Output the [x, y] coordinate of the center of the cell containing the given text.  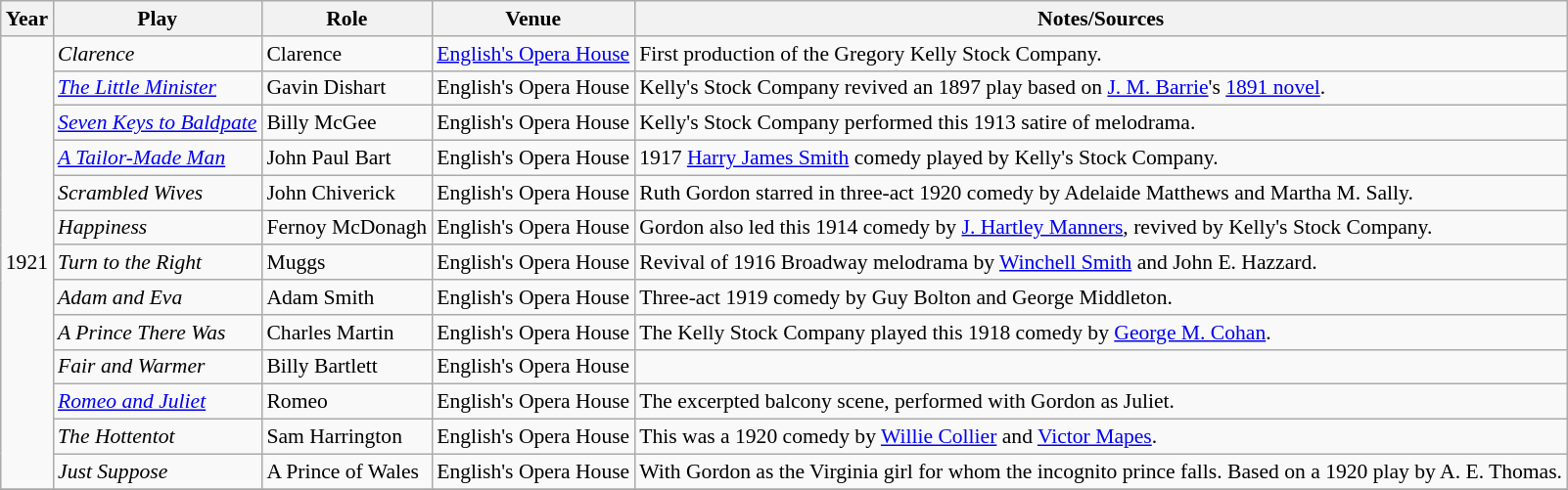
The excerpted balcony scene, performed with Gordon as Juliet. [1100, 402]
Year [27, 19]
The Little Minister [157, 88]
Notes/Sources [1100, 19]
Ruth Gordon starred in three-act 1920 comedy by Adelaide Matthews and Martha M. Sally. [1100, 193]
Kelly's Stock Company revived an 1897 play based on J. M. Barrie's 1891 novel. [1100, 88]
Adam Smith [346, 297]
A Tailor-Made Man [157, 158]
Gordon also led this 1914 comedy by J. Hartley Manners, revived by Kelly's Stock Company. [1100, 228]
Fair and Warmer [157, 367]
With Gordon as the Virginia girl for whom the incognito prince falls. Based on a 1920 play by A. E. Thomas. [1100, 471]
Romeo and Juliet [157, 402]
Billy Bartlett [346, 367]
Charles Martin [346, 333]
Revival of 1916 Broadway melodrama by Winchell Smith and John E. Hazzard. [1100, 263]
Happiness [157, 228]
Romeo [346, 402]
Scrambled Wives [157, 193]
Muggs [346, 263]
Gavin Dishart [346, 88]
Play [157, 19]
Seven Keys to Baldpate [157, 123]
Fernoy McDonagh [346, 228]
Turn to the Right [157, 263]
Role [346, 19]
1921 [27, 262]
Billy McGee [346, 123]
Just Suppose [157, 471]
A Prince There Was [157, 333]
A Prince of Wales [346, 471]
This was a 1920 comedy by Willie Collier and Victor Mapes. [1100, 437]
1917 Harry James Smith comedy played by Kelly's Stock Company. [1100, 158]
John Paul Bart [346, 158]
Three-act 1919 comedy by Guy Bolton and George Middleton. [1100, 297]
The Kelly Stock Company played this 1918 comedy by George M. Cohan. [1100, 333]
John Chiverick [346, 193]
Venue [532, 19]
Adam and Eva [157, 297]
Sam Harrington [346, 437]
The Hottentot [157, 437]
First production of the Gregory Kelly Stock Company. [1100, 54]
Kelly's Stock Company performed this 1913 satire of melodrama. [1100, 123]
